Identify which cell holds the provided text, then report its (x, y) central coordinate. 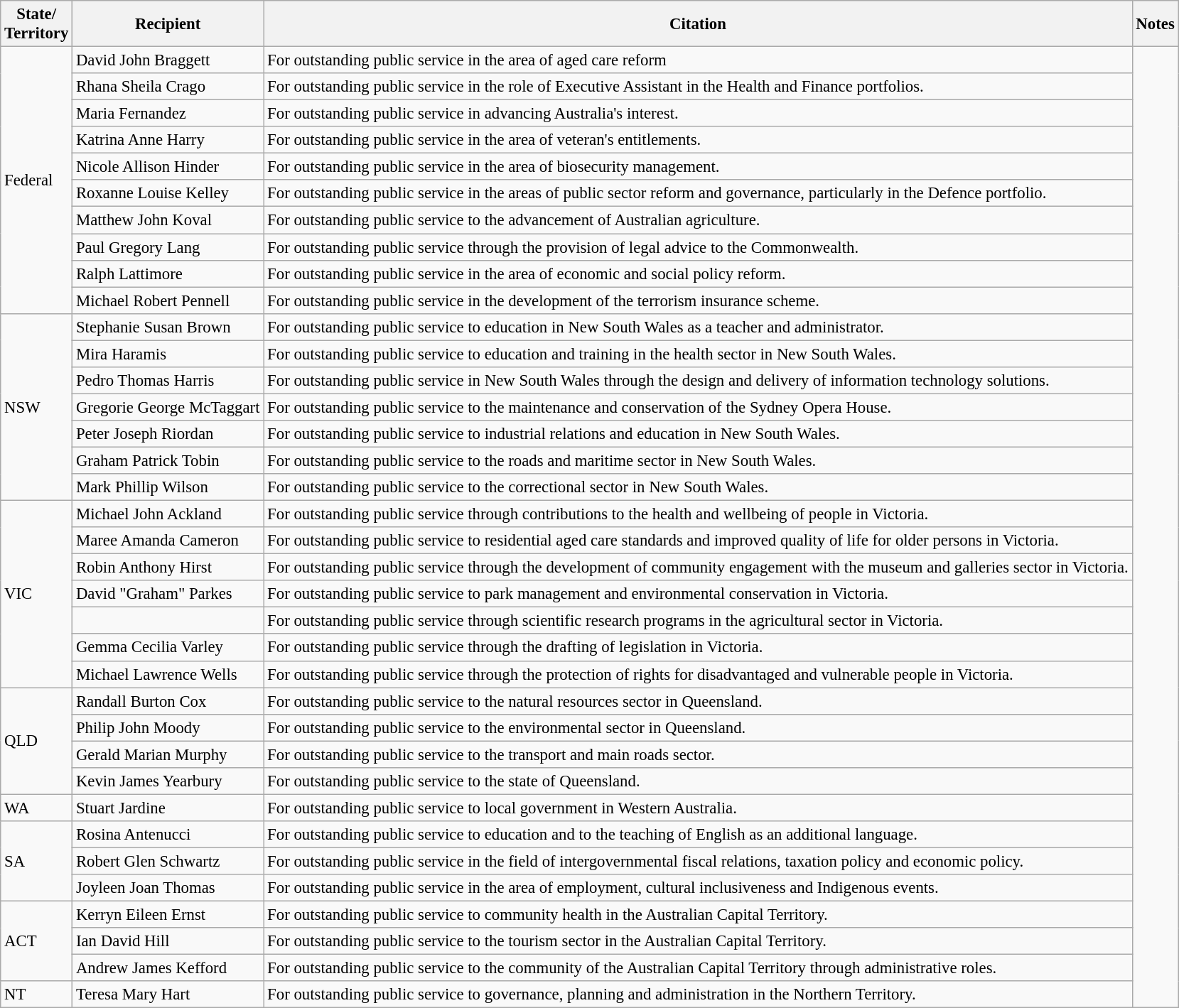
For outstanding public service to the advancement of Australian agriculture. (698, 220)
Nicole Allison Hinder (168, 167)
Robert Glen Schwartz (168, 861)
For outstanding public service in the area of biosecurity management. (698, 167)
For outstanding public service to the roads and maritime sector in New South Wales. (698, 460)
For outstanding public service to the environmental sector in Queensland. (698, 727)
Kerryn Eileen Ernst (168, 915)
Michael Robert Pennell (168, 300)
Roxanne Louise Kelley (168, 194)
For outstanding public service to education and to the teaching of English as an additional language. (698, 835)
Katrina Anne Harry (168, 140)
For outstanding public service through the protection of rights for disadvantaged and vulnerable people in Victoria. (698, 674)
Michael Lawrence Wells (168, 674)
For outstanding public service in the development of the terrorism insurance scheme. (698, 300)
For outstanding public service to the tourism sector in the Australian Capital Territory. (698, 941)
Michael John Ackland (168, 514)
For outstanding public service through the drafting of legislation in Victoria. (698, 648)
For outstanding public service through contributions to the health and wellbeing of people in Victoria. (698, 514)
Maria Fernandez (168, 114)
For outstanding public service to education in New South Wales as a teacher and administrator. (698, 327)
Gerald Marian Murphy (168, 754)
Kevin James Yearbury (168, 781)
Ian David Hill (168, 941)
Paul Gregory Lang (168, 247)
Andrew James Kefford (168, 968)
Mark Phillip Wilson (168, 487)
Matthew John Koval (168, 220)
David John Braggett (168, 60)
QLD (37, 741)
For outstanding public service to education and training in the health sector in New South Wales. (698, 354)
ACT (37, 942)
Graham Patrick Tobin (168, 460)
For outstanding public service in New South Wales through the design and delivery of information technology solutions. (698, 381)
David "Graham" Parkes (168, 594)
For outstanding public service in the area of employment, cultural inclusiveness and Indigenous events. (698, 888)
SA (37, 861)
For outstanding public service in the field of intergovernmental fiscal relations, taxation policy and economic policy. (698, 861)
Peter Joseph Riordan (168, 434)
Stuart Jardine (168, 808)
For outstanding public service to park management and environmental conservation in Victoria. (698, 594)
For outstanding public service through scientific research programs in the agricultural sector in Victoria. (698, 621)
For outstanding public service to the state of Queensland. (698, 781)
For outstanding public service in the areas of public sector reform and governance, particularly in the Defence portfolio. (698, 194)
For outstanding public service to the community of the Australian Capital Territory through administrative roles. (698, 968)
For outstanding public service to the correctional sector in New South Wales. (698, 487)
Rhana Sheila Crago (168, 87)
For outstanding public service to the maintenance and conservation of the Sydney Opera House. (698, 407)
For outstanding public service in the area of economic and social policy reform. (698, 273)
Maree Amanda Cameron (168, 541)
Federal (37, 180)
For outstanding public service in the area of aged care reform (698, 60)
For outstanding public service to industrial relations and education in New South Wales. (698, 434)
Gregorie George McTaggart (168, 407)
For outstanding public service to residential aged care standards and improved quality of life for older persons in Victoria. (698, 541)
Robin Anthony Hirst (168, 568)
NT (37, 995)
Mira Haramis (168, 354)
Philip John Moody (168, 727)
VIC (37, 594)
For outstanding public service in advancing Australia's interest. (698, 114)
For outstanding public service in the role of Executive Assistant in the Health and Finance portfolios. (698, 87)
For outstanding public service to local government in Western Australia. (698, 808)
Joyleen Joan Thomas (168, 888)
For outstanding public service to the natural resources sector in Queensland. (698, 701)
Pedro Thomas Harris (168, 381)
State/Territory (37, 24)
Rosina Antenucci (168, 835)
NSW (37, 406)
WA (37, 808)
Recipient (168, 24)
Gemma Cecilia Varley (168, 648)
Notes (1156, 24)
For outstanding public service to community health in the Australian Capital Territory. (698, 915)
For outstanding public service to the transport and main roads sector. (698, 754)
Ralph Lattimore (168, 273)
For outstanding public service through the development of community engagement with the museum and galleries sector in Victoria. (698, 568)
Stephanie Susan Brown (168, 327)
Randall Burton Cox (168, 701)
For outstanding public service through the provision of legal advice to the Commonwealth. (698, 247)
For outstanding public service to governance, planning and administration in the Northern Territory. (698, 995)
For outstanding public service in the area of veteran's entitlements. (698, 140)
Citation (698, 24)
Teresa Mary Hart (168, 995)
